Find where the given text appears and provide that cell's center as [x, y] coordinate. 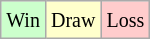
Draw [72, 20]
Loss [126, 20]
Win [24, 20]
